Scan for the cell matching the given text and deliver its (x, y) coordinate at center. 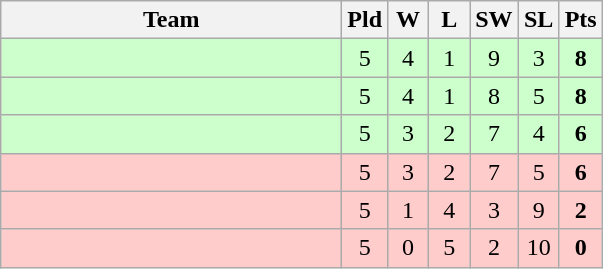
Pts (580, 20)
Pld (365, 20)
SL (538, 20)
10 (538, 248)
W (408, 20)
L (450, 20)
Team (172, 20)
SW (494, 20)
